Find where the given text appears and provide that cell's center as (x, y) coordinate. 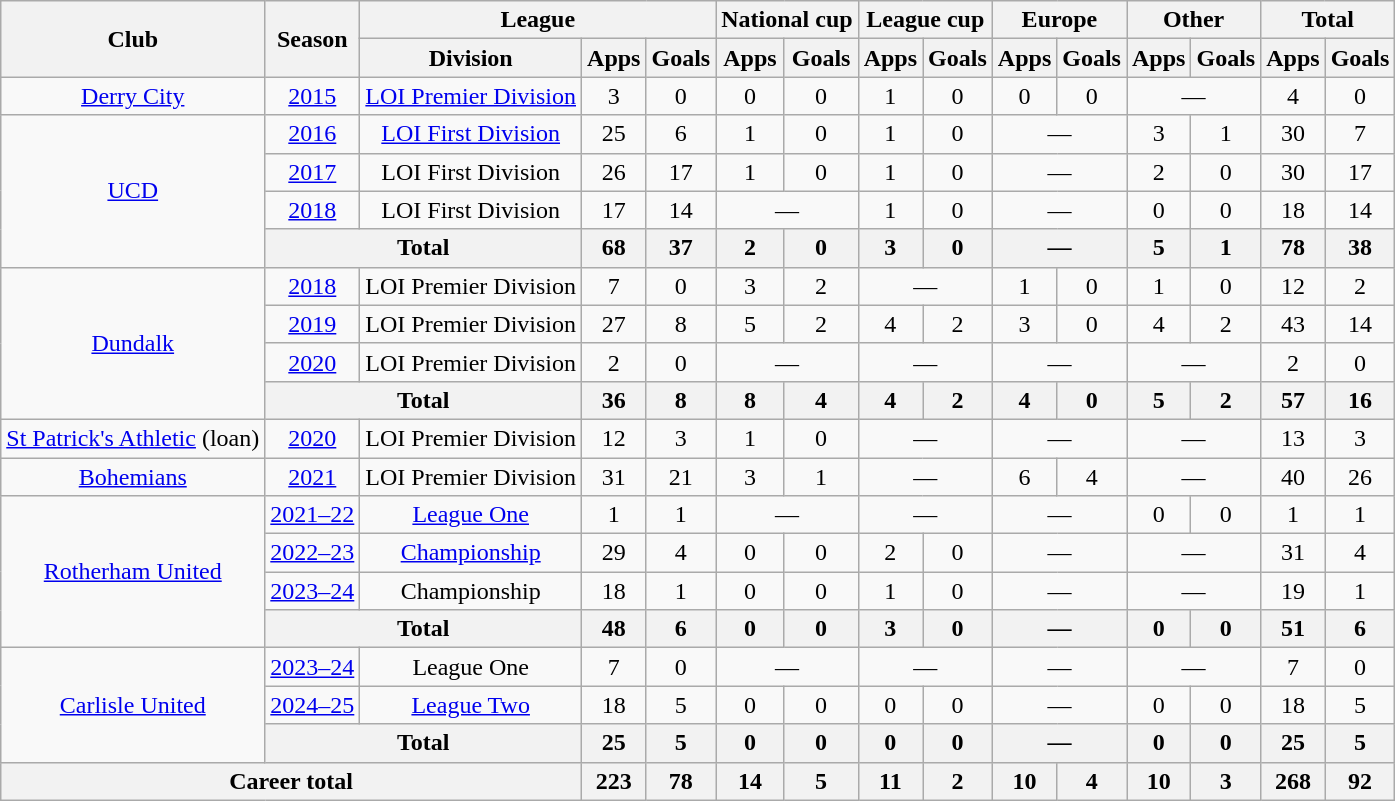
16 (1360, 400)
2017 (312, 172)
2019 (312, 324)
21 (681, 477)
48 (614, 629)
38 (1360, 248)
11 (890, 781)
2016 (312, 134)
27 (614, 324)
268 (1293, 781)
37 (681, 248)
2015 (312, 96)
Dundalk (133, 343)
36 (614, 400)
Carlisle United (133, 705)
Career total (292, 781)
League cup (925, 20)
Rotherham United (133, 572)
13 (1293, 438)
2021–22 (312, 515)
Bohemians (133, 477)
League Two (471, 705)
92 (1360, 781)
Europe (1059, 20)
2024–25 (312, 705)
2021 (312, 477)
2022–23 (312, 553)
29 (614, 553)
40 (1293, 477)
19 (1293, 591)
68 (614, 248)
Division (471, 58)
51 (1293, 629)
Other (1193, 20)
43 (1293, 324)
National cup (787, 20)
League (538, 20)
57 (1293, 400)
Derry City (133, 96)
UCD (133, 191)
Club (133, 39)
223 (614, 781)
St Patrick's Athletic (loan) (133, 438)
Season (312, 39)
